Locate the cell with the specified text and output its [x, y] center coordinate. 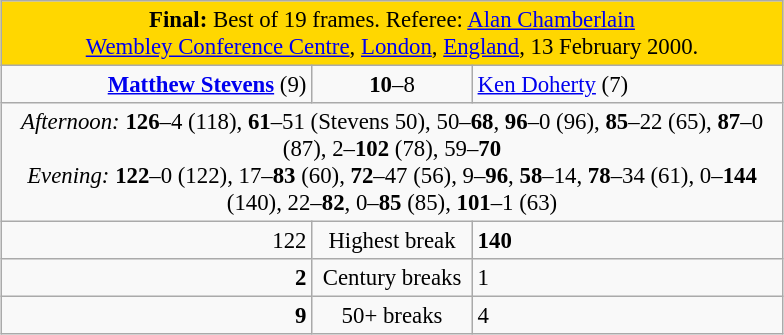
140 [628, 241]
9 [156, 316]
Final: Best of 19 frames. Referee: Alan Chamberlain Wembley Conference Centre, London, England, 13 February 2000. [392, 34]
50+ breaks [392, 316]
Century breaks [392, 278]
2 [156, 278]
10–8 [392, 85]
1 [628, 278]
Highest break [392, 241]
Ken Doherty (7) [628, 85]
4 [628, 316]
122 [156, 241]
Matthew Stevens (9) [156, 85]
